Locate the cell with the specified text and output its (x, y) center coordinate. 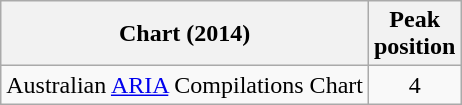
4 (414, 85)
Australian ARIA Compilations Chart (185, 85)
Chart (2014) (185, 34)
Peakposition (414, 34)
